Output the (x, y) coordinate of the center of the cell containing the given text.  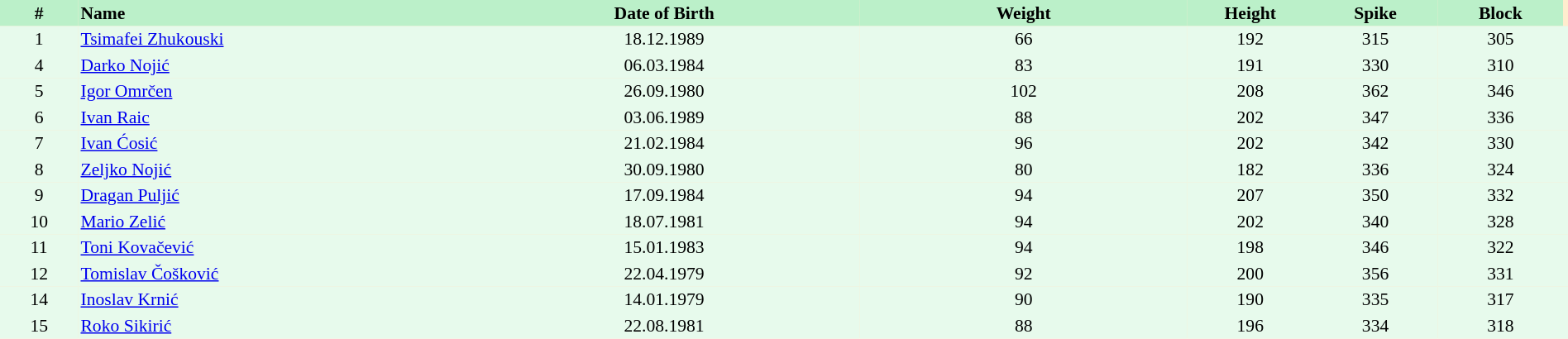
328 (1500, 222)
342 (1374, 144)
207 (1250, 195)
15 (39, 326)
8 (39, 169)
21.02.1984 (664, 144)
03.06.1989 (664, 117)
10 (39, 222)
347 (1374, 117)
318 (1500, 326)
192 (1250, 40)
332 (1500, 195)
5 (39, 91)
15.01.1983 (664, 248)
6 (39, 117)
335 (1374, 299)
# (39, 13)
90 (1024, 299)
Zeljko Nojić (273, 169)
Spike (1374, 13)
18.07.1981 (664, 222)
14 (39, 299)
7 (39, 144)
12 (39, 274)
Toni Kovačević (273, 248)
Ivan Raic (273, 117)
80 (1024, 169)
83 (1024, 65)
208 (1250, 91)
Roko Sikirić (273, 326)
315 (1374, 40)
11 (39, 248)
06.03.1984 (664, 65)
Date of Birth (664, 13)
196 (1250, 326)
18.12.1989 (664, 40)
Height (1250, 13)
14.01.1979 (664, 299)
334 (1374, 326)
182 (1250, 169)
200 (1250, 274)
350 (1374, 195)
198 (1250, 248)
Tomislav Čošković (273, 274)
Dragan Puljić (273, 195)
4 (39, 65)
324 (1500, 169)
17.09.1984 (664, 195)
317 (1500, 299)
30.09.1980 (664, 169)
22.04.1979 (664, 274)
1 (39, 40)
331 (1500, 274)
Ivan Ćosić (273, 144)
322 (1500, 248)
92 (1024, 274)
9 (39, 195)
Block (1500, 13)
362 (1374, 91)
66 (1024, 40)
191 (1250, 65)
Igor Omrčen (273, 91)
Mario Zelić (273, 222)
Tsimafei Zhukouski (273, 40)
Name (273, 13)
Darko Nojić (273, 65)
26.09.1980 (664, 91)
340 (1374, 222)
190 (1250, 299)
Weight (1024, 13)
Inoslav Krnić (273, 299)
305 (1500, 40)
96 (1024, 144)
356 (1374, 274)
310 (1500, 65)
22.08.1981 (664, 326)
102 (1024, 91)
